Output the (X, Y) coordinate of the center of the cell containing the given text.  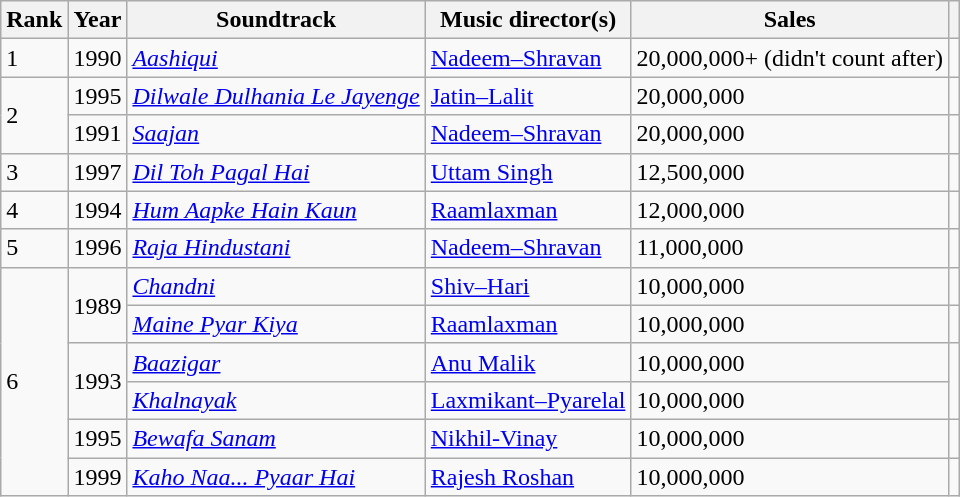
Uttam Singh (528, 172)
1997 (98, 172)
Saajan (276, 134)
1999 (98, 477)
1996 (98, 248)
5 (34, 248)
Anu Malik (528, 362)
Bewafa Sanam (276, 438)
1 (34, 58)
Maine Pyar Kiya (276, 324)
Music director(s) (528, 20)
2 (34, 115)
1990 (98, 58)
12,000,000 (790, 210)
Raja Hindustani (276, 248)
Laxmikant–Pyarelal (528, 400)
Baazigar (276, 362)
Jatin–Lalit (528, 96)
20,000,000+ (didn't count after) (790, 58)
1991 (98, 134)
Dilwale Dulhania Le Jayenge (276, 96)
1989 (98, 305)
Sales (790, 20)
12,500,000 (790, 172)
Year (98, 20)
Shiv–Hari (528, 286)
Hum Aapke Hain Kaun (276, 210)
Kaho Naa... Pyaar Hai (276, 477)
4 (34, 210)
6 (34, 381)
1994 (98, 210)
11,000,000 (790, 248)
Aashiqui (276, 58)
Soundtrack (276, 20)
3 (34, 172)
1993 (98, 381)
Dil Toh Pagal Hai (276, 172)
Rank (34, 20)
Rajesh Roshan (528, 477)
Khalnayak (276, 400)
Nikhil-Vinay (528, 438)
Chandni (276, 286)
